Detect which cell encompasses the target text, then output its [X, Y] center coordinate. 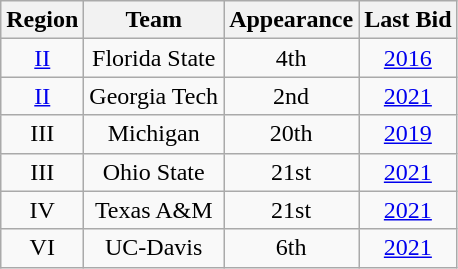
Ohio State [154, 172]
2nd [292, 96]
Georgia Tech [154, 96]
2016 [408, 58]
2019 [408, 134]
VI [42, 248]
Texas A&M [154, 210]
20th [292, 134]
6th [292, 248]
Region [42, 20]
IV [42, 210]
Last Bid [408, 20]
4th [292, 58]
UC-Davis [154, 248]
Michigan [154, 134]
Appearance [292, 20]
Florida State [154, 58]
Team [154, 20]
